Locate the cell with the specified text and output its [x, y] center coordinate. 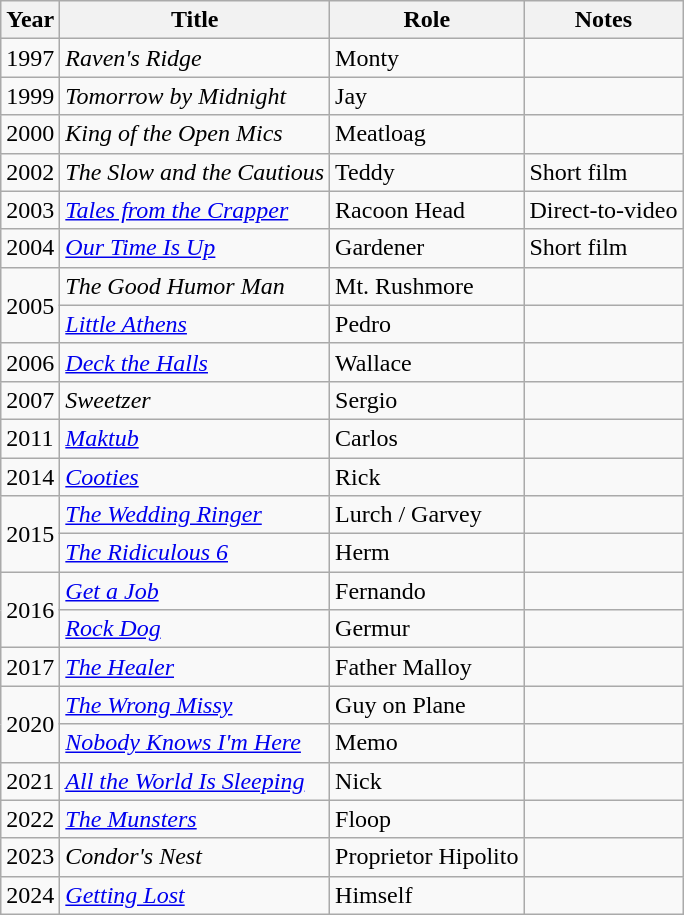
2003 [30, 210]
Rock Dog [195, 629]
2000 [30, 134]
Teddy [427, 172]
2007 [30, 400]
Mt. Rushmore [427, 286]
Our Time Is Up [195, 248]
Deck the Halls [195, 362]
Proprietor Hipolito [427, 857]
2024 [30, 895]
Wallace [427, 362]
2021 [30, 781]
Sweetzer [195, 400]
2020 [30, 724]
2005 [30, 305]
Germur [427, 629]
The Munsters [195, 819]
Nick [427, 781]
Jay [427, 96]
Floop [427, 819]
Year [30, 20]
Get a Job [195, 591]
All the World Is Sleeping [195, 781]
Gardener [427, 248]
Himself [427, 895]
Tales from the Crapper [195, 210]
Condor's Nest [195, 857]
1997 [30, 58]
2016 [30, 610]
2014 [30, 477]
The Healer [195, 667]
The Slow and the Cautious [195, 172]
King of the Open Mics [195, 134]
Tomorrow by Midnight [195, 96]
The Ridiculous 6 [195, 553]
Pedro [427, 324]
Monty [427, 58]
2015 [30, 534]
Cooties [195, 477]
Little Athens [195, 324]
Nobody Knows I'm Here [195, 743]
Meatloag [427, 134]
Carlos [427, 438]
2004 [30, 248]
Herm [427, 553]
Sergio [427, 400]
Direct-to-video [604, 210]
Raven's Ridge [195, 58]
Notes [604, 20]
Father Malloy [427, 667]
The Good Humor Man [195, 286]
Lurch / Garvey [427, 515]
2011 [30, 438]
2017 [30, 667]
2006 [30, 362]
Fernando [427, 591]
2002 [30, 172]
Getting Lost [195, 895]
Memo [427, 743]
Maktub [195, 438]
Racoon Head [427, 210]
1999 [30, 96]
Rick [427, 477]
Title [195, 20]
2022 [30, 819]
Role [427, 20]
2023 [30, 857]
The Wedding Ringer [195, 515]
The Wrong Missy [195, 705]
Guy on Plane [427, 705]
